Return [x, y] of the center of cell containing provided text 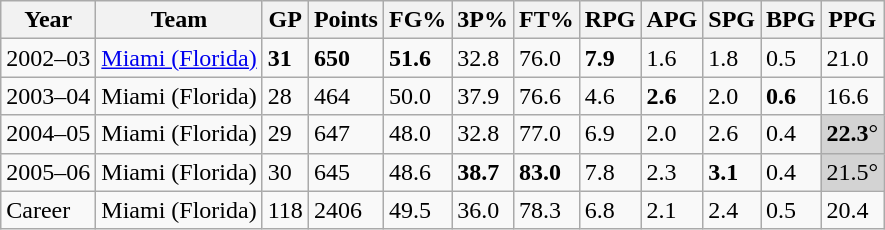
49.5 [417, 210]
3P% [483, 20]
118 [285, 210]
PPG [852, 20]
48.0 [417, 134]
2005–06 [48, 172]
4.6 [610, 96]
20.4 [852, 210]
6.8 [610, 210]
2406 [346, 210]
3.1 [732, 172]
FT% [547, 20]
37.9 [483, 96]
2003–04 [48, 96]
Team [179, 20]
76.0 [547, 58]
BPG [791, 20]
RPG [610, 20]
650 [346, 58]
21.0 [852, 58]
0.6 [791, 96]
1.6 [672, 58]
FG% [417, 20]
21.5° [852, 172]
29 [285, 134]
51.6 [417, 58]
22.3° [852, 134]
83.0 [547, 172]
2004–05 [48, 134]
7.9 [610, 58]
GP [285, 20]
APG [672, 20]
7.8 [610, 172]
36.0 [483, 210]
77.0 [547, 134]
2.4 [732, 210]
Career [48, 210]
464 [346, 96]
76.6 [547, 96]
647 [346, 134]
Year [48, 20]
6.9 [610, 134]
2002–03 [48, 58]
48.6 [417, 172]
28 [285, 96]
16.6 [852, 96]
78.3 [547, 210]
31 [285, 58]
30 [285, 172]
50.0 [417, 96]
SPG [732, 20]
645 [346, 172]
2.1 [672, 210]
Points [346, 20]
1.8 [732, 58]
38.7 [483, 172]
2.3 [672, 172]
